Return [x, y] of the center of cell containing provided text 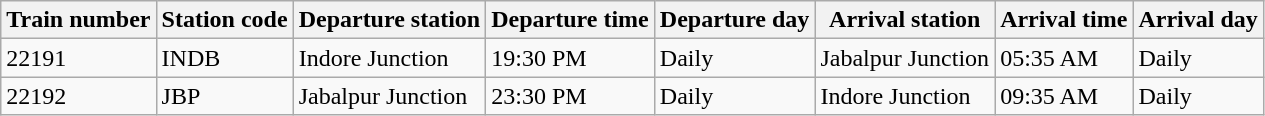
09:35 AM [1064, 96]
Arrival time [1064, 20]
Arrival day [1198, 20]
Arrival station [905, 20]
23:30 PM [570, 96]
Departure day [734, 20]
Departure time [570, 20]
INDB [224, 58]
19:30 PM [570, 58]
JBP [224, 96]
22191 [78, 58]
22192 [78, 96]
Departure station [390, 20]
Station code [224, 20]
05:35 AM [1064, 58]
Train number [78, 20]
